Scan for the cell matching the given text and deliver its [X, Y] coordinate at center. 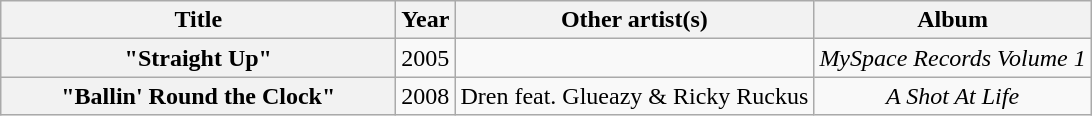
A Shot At Life [952, 96]
Year [426, 20]
Album [952, 20]
2008 [426, 96]
Title [198, 20]
Dren feat. Glueazy & Ricky Ruckus [634, 96]
"Straight Up" [198, 58]
MySpace Records Volume 1 [952, 58]
Other artist(s) [634, 20]
"Ballin' Round the Clock" [198, 96]
2005 [426, 58]
